For the text-containing cell, return its midpoint in [X, Y] coordinate format. 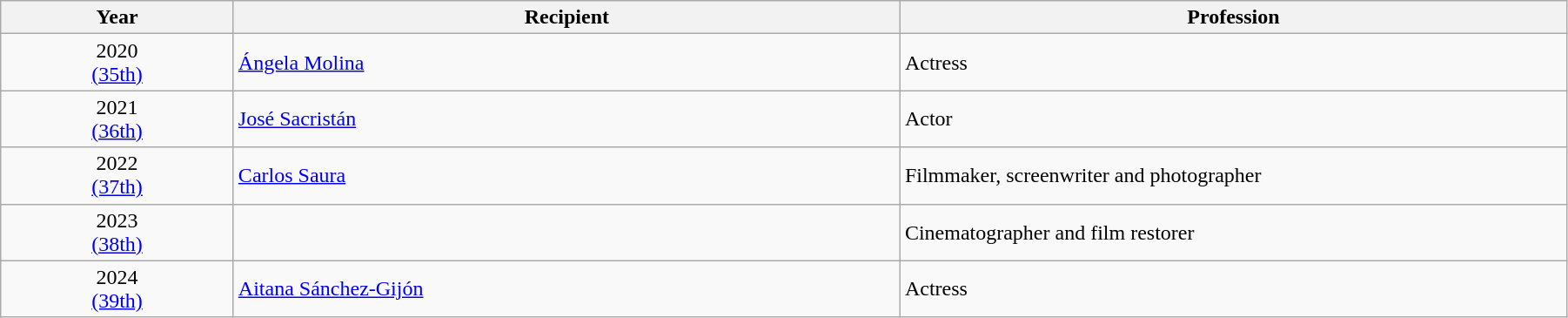
2024(39th) [117, 289]
2021(36th) [117, 118]
Filmmaker, screenwriter and photographer [1233, 176]
Year [117, 17]
2023(38th) [117, 232]
Cinematographer and film restorer [1233, 232]
2020(35th) [117, 63]
Recipient [566, 17]
Carlos Saura [566, 176]
Ángela Molina [566, 63]
2022(37th) [117, 176]
Aitana Sánchez-Gijón [566, 289]
Actor [1233, 118]
José Sacristán [566, 118]
Profession [1233, 17]
